Return the (x, y) coordinate for the center point of the cell that contains the specified text.  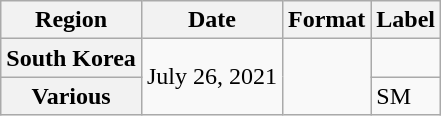
Label (406, 20)
Date (212, 20)
July 26, 2021 (212, 77)
SM (406, 96)
Various (72, 96)
Format (326, 20)
South Korea (72, 58)
Region (72, 20)
